Find where the given text appears and provide that cell's center as (x, y) coordinate. 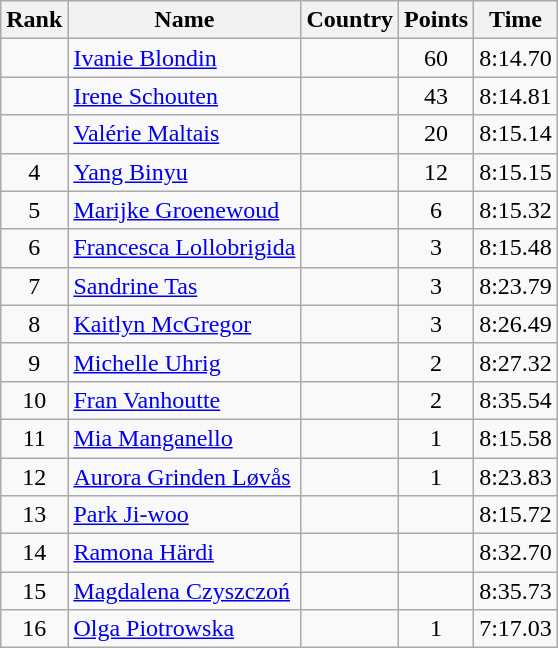
8:35.54 (516, 400)
Rank (34, 20)
8:26.49 (516, 324)
Ramona Härdi (184, 553)
Irene Schouten (184, 96)
10 (34, 400)
8:15.14 (516, 134)
4 (34, 172)
8:32.70 (516, 553)
Points (436, 20)
Fran Vanhoutte (184, 400)
Marijke Groenewoud (184, 210)
8:14.70 (516, 58)
8:15.15 (516, 172)
8 (34, 324)
8:27.32 (516, 362)
8:23.79 (516, 286)
11 (34, 438)
5 (34, 210)
Park Ji-woo (184, 515)
20 (436, 134)
8:15.32 (516, 210)
8:15.72 (516, 515)
16 (34, 629)
Time (516, 20)
Name (184, 20)
Michelle Uhrig (184, 362)
Magdalena Czyszczoń (184, 591)
7 (34, 286)
60 (436, 58)
8:15.58 (516, 438)
8:35.73 (516, 591)
13 (34, 515)
Olga Piotrowska (184, 629)
15 (34, 591)
14 (34, 553)
8:14.81 (516, 96)
Mia Manganello (184, 438)
7:17.03 (516, 629)
Country (350, 20)
Sandrine Tas (184, 286)
8:23.83 (516, 477)
Aurora Grinden Løvås (184, 477)
43 (436, 96)
8:15.48 (516, 248)
Ivanie Blondin (184, 58)
9 (34, 362)
Valérie Maltais (184, 134)
Kaitlyn McGregor (184, 324)
Francesca Lollobrigida (184, 248)
Yang Binyu (184, 172)
